From the cell containing the given text, extract its center point as [x, y] coordinate. 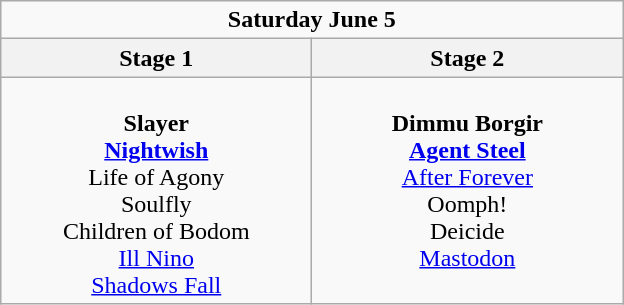
Slayer Nightwish Life of Agony Soulfly Children of Bodom Ill Nino Shadows Fall [156, 190]
Stage 1 [156, 58]
Saturday June 5 [312, 20]
Dimmu Borgir Agent Steel After Forever Oomph! Deicide Mastodon [468, 190]
Stage 2 [468, 58]
